Detect which cell encompasses the target text, then output its (x, y) center coordinate. 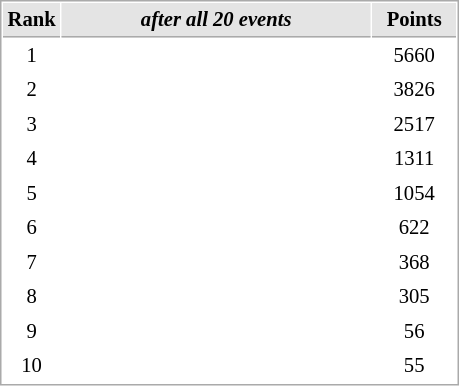
2 (32, 90)
6 (32, 228)
Points (414, 20)
3826 (414, 90)
2517 (414, 124)
10 (32, 366)
7 (32, 262)
1 (32, 56)
after all 20 events (216, 20)
368 (414, 262)
622 (414, 228)
56 (414, 332)
1311 (414, 158)
Rank (32, 20)
3 (32, 124)
305 (414, 296)
8 (32, 296)
9 (32, 332)
55 (414, 366)
5 (32, 194)
1054 (414, 194)
4 (32, 158)
5660 (414, 56)
